Provide the [x, y] coordinate of the cell's center where the given text is located.  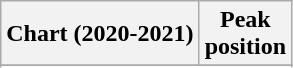
Peakposition [245, 34]
Chart (2020-2021) [100, 34]
